Return [X, Y] of the center of cell containing provided text 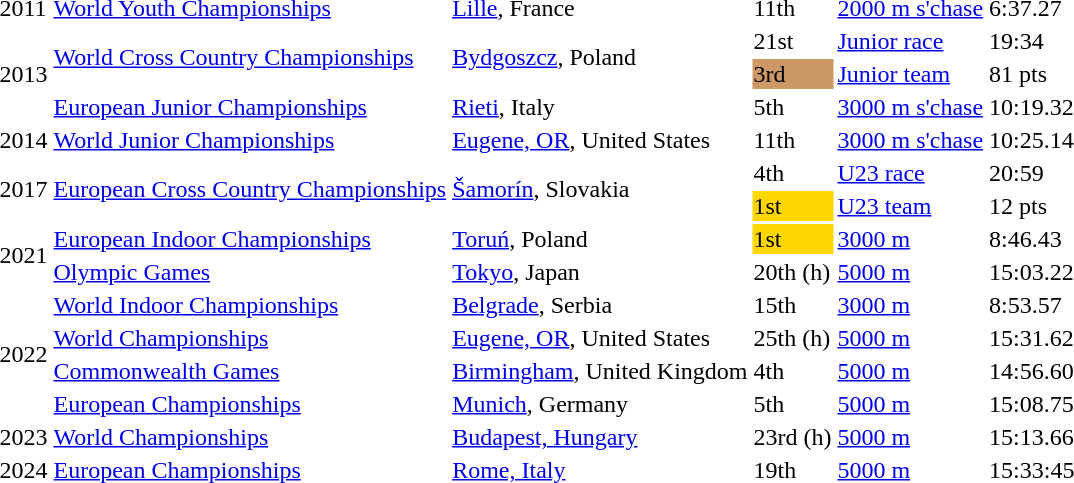
Rieti, Italy [600, 107]
Munich, Germany [600, 404]
25th (h) [792, 338]
European Junior Championships [250, 107]
Junior race [910, 41]
Junior team [910, 74]
European Cross Country Championships [250, 190]
Commonwealth Games [250, 371]
Belgrade, Serbia [600, 305]
23rd (h) [792, 437]
U23 team [910, 206]
World Indoor Championships [250, 305]
Šamorín, Slovakia [600, 190]
20th (h) [792, 272]
World Junior Championships [250, 140]
Birmingham, United Kingdom [600, 371]
European Indoor Championships [250, 239]
Bydgoszcz, Poland [600, 58]
European Championships [250, 404]
Toruń, Poland [600, 239]
Budapest, Hungary [600, 437]
21st [792, 41]
U23 race [910, 173]
World Cross Country Championships [250, 58]
Olympic Games [250, 272]
15th [792, 305]
3rd [792, 74]
11th [792, 140]
Tokyo, Japan [600, 272]
